Identify which cell holds the provided text, then report its [x, y] central coordinate. 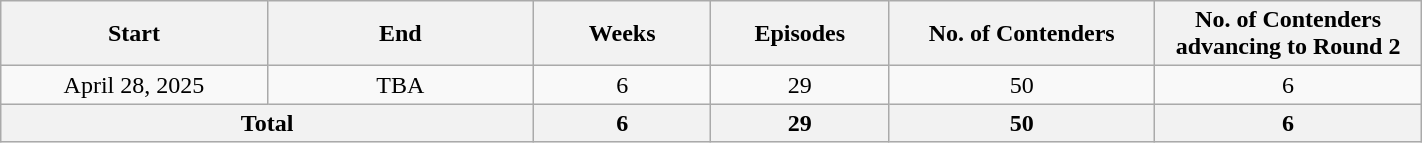
End [400, 34]
No. of Contenders [1022, 34]
Episodes [800, 34]
April 28, 2025 [134, 85]
Weeks [622, 34]
TBA [400, 85]
Total [268, 123]
Start [134, 34]
No. of Contenders advancing to Round 2 [1288, 34]
